Determine the [x, y] coordinate at the center of the cell enclosing the given text.  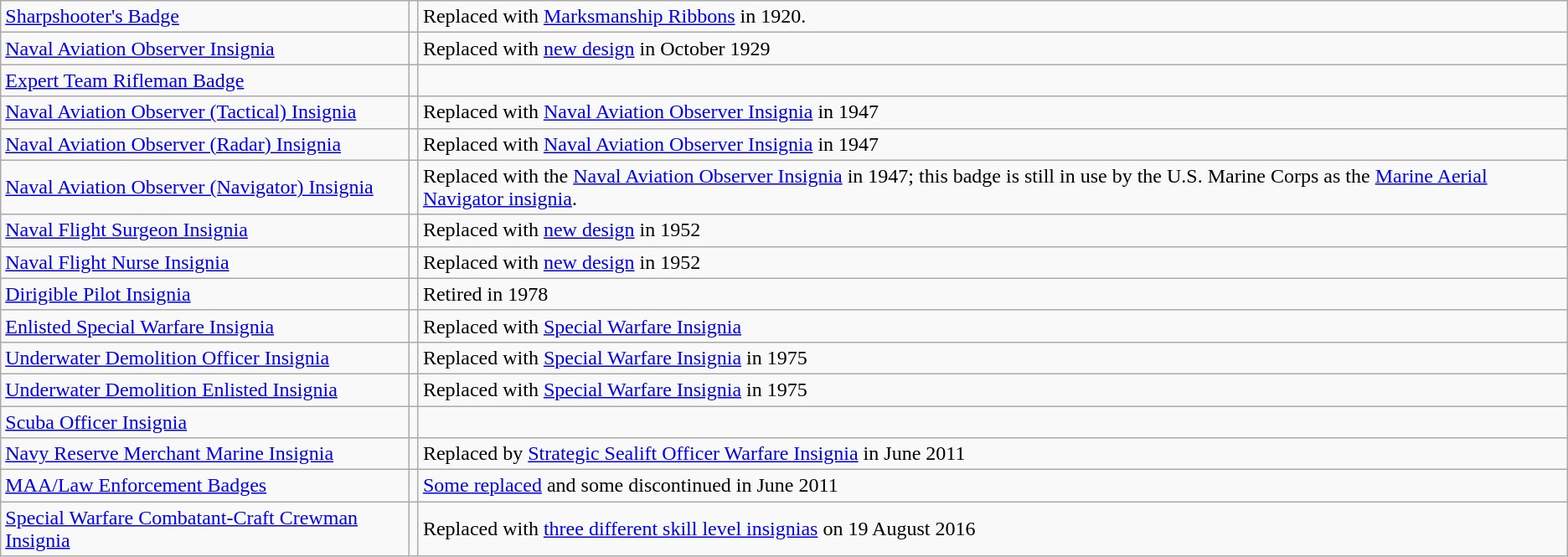
Naval Flight Surgeon Insignia [205, 230]
Naval Aviation Observer (Tactical) Insignia [205, 112]
Retired in 1978 [993, 294]
Special Warfare Combatant-Craft Crewman Insignia [205, 529]
MAA/Law Enforcement Badges [205, 486]
Underwater Demolition Enlisted Insignia [205, 389]
Naval Aviation Observer (Navigator) Insignia [205, 188]
Naval Flight Nurse Insignia [205, 262]
Some replaced and some discontinued in June 2011 [993, 486]
Expert Team Rifleman Badge [205, 80]
Replaced with new design in October 1929 [993, 49]
Replaced with Marksmanship Ribbons in 1920. [993, 17]
Navy Reserve Merchant Marine Insignia [205, 454]
Replaced by Strategic Sealift Officer Warfare Insignia in June 2011 [993, 454]
Replaced with three different skill level insignias on 19 August 2016 [993, 529]
Enlisted Special Warfare Insignia [205, 326]
Naval Aviation Observer (Radar) Insignia [205, 144]
Naval Aviation Observer Insignia [205, 49]
Underwater Demolition Officer Insignia [205, 358]
Dirigible Pilot Insignia [205, 294]
Replaced with Special Warfare Insignia [993, 326]
Sharpshooter's Badge [205, 17]
Scuba Officer Insignia [205, 421]
